Search for the cell housing the specified text and yield its [x, y] center coordinate. 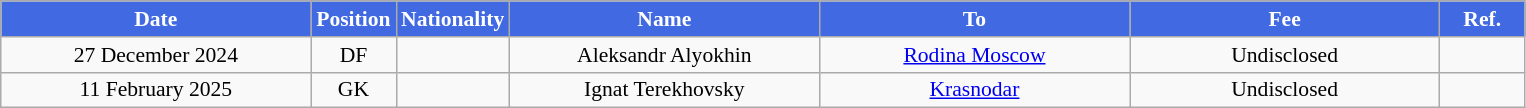
Name [664, 19]
Ignat Terekhovsky [664, 90]
To [974, 19]
Nationality [452, 19]
Fee [1285, 19]
Position [354, 19]
Rodina Moscow [974, 55]
Ref. [1482, 19]
Date [156, 19]
11 February 2025 [156, 90]
Aleksandr Alyokhin [664, 55]
27 December 2024 [156, 55]
Krasnodar [974, 90]
GK [354, 90]
DF [354, 55]
